Scan for the cell matching the given text and deliver its [x, y] coordinate at center. 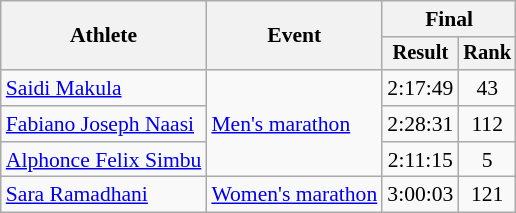
Men's marathon [294, 124]
3:00:03 [420, 195]
43 [487, 88]
Saidi Makula [104, 88]
2:17:49 [420, 88]
2:28:31 [420, 124]
Sara Ramadhani [104, 195]
Final [449, 19]
Result [420, 54]
112 [487, 124]
Event [294, 36]
Athlete [104, 36]
2:11:15 [420, 160]
Rank [487, 54]
Women's marathon [294, 195]
121 [487, 195]
Fabiano Joseph Naasi [104, 124]
5 [487, 160]
Alphonce Felix Simbu [104, 160]
